Find where the given text appears and provide that cell's center as [X, Y] coordinate. 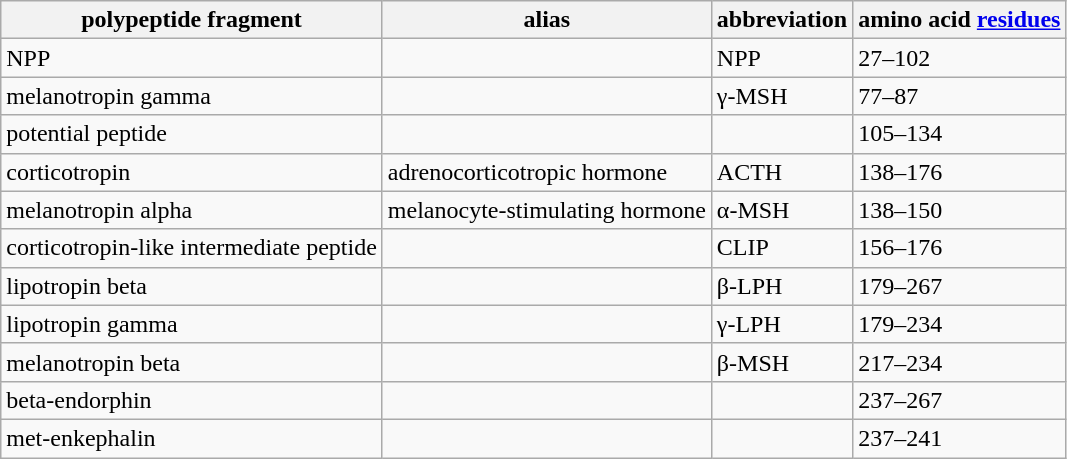
217–234 [960, 362]
lipotropin beta [192, 286]
abbreviation [782, 20]
corticotropin-like intermediate peptide [192, 248]
met-enkephalin [192, 438]
138–176 [960, 172]
CLIP [782, 248]
adrenocorticotropic hormone [546, 172]
melanotropin gamma [192, 96]
156–176 [960, 248]
melanocyte-stimulating hormone [546, 210]
237–267 [960, 400]
γ-LPH [782, 324]
179–234 [960, 324]
237–241 [960, 438]
138–150 [960, 210]
γ-MSH [782, 96]
amino acid residues [960, 20]
potential peptide [192, 134]
corticotropin [192, 172]
105–134 [960, 134]
ACTH [782, 172]
melanotropin alpha [192, 210]
77–87 [960, 96]
lipotropin gamma [192, 324]
polypeptide fragment [192, 20]
β-MSH [782, 362]
beta-endorphin [192, 400]
27–102 [960, 58]
179–267 [960, 286]
alias [546, 20]
β-LPH [782, 286]
melanotropin beta [192, 362]
α-MSH [782, 210]
